Extract the (x, y) coordinate from the center of the cell holding the provided text.  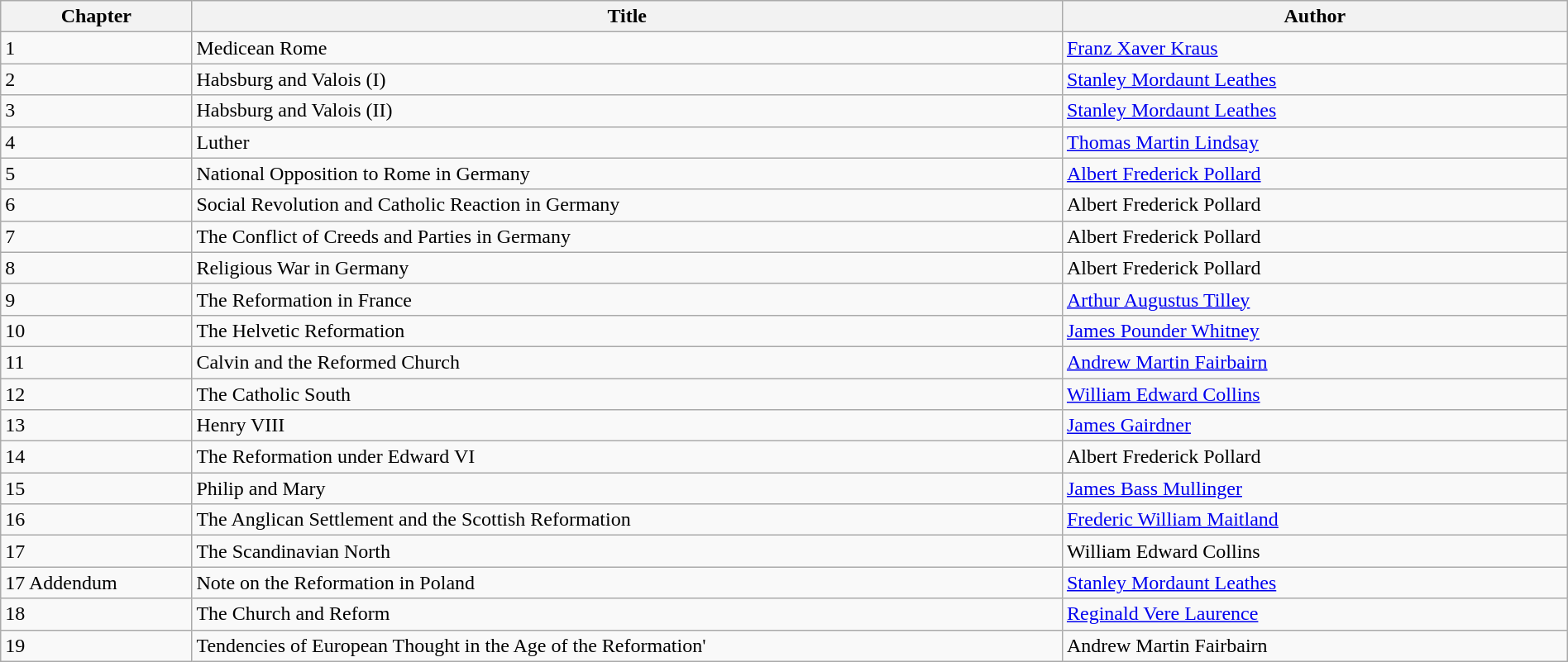
Habsburg and Valois (II) (627, 111)
17 Addendum (96, 583)
6 (96, 205)
Philip and Mary (627, 488)
14 (96, 457)
The Church and Reform (627, 614)
The Reformation in France (627, 299)
Thomas Martin Lindsay (1315, 142)
11 (96, 362)
2 (96, 79)
12 (96, 394)
4 (96, 142)
15 (96, 488)
The Reformation under Edward VI (627, 457)
The Scandinavian North (627, 551)
James Gairdner (1315, 426)
The Anglican Settlement and the Scottish Reformation (627, 520)
9 (96, 299)
Henry VIII (627, 426)
8 (96, 268)
16 (96, 520)
The Conflict of Creeds and Parties in Germany (627, 236)
Franz Xaver Kraus (1315, 48)
Tendencies of European Thought in the Age of the Reformation' (627, 645)
13 (96, 426)
5 (96, 174)
Note on the Reformation in Poland (627, 583)
Medicean Rome (627, 48)
19 (96, 645)
Chapter (96, 17)
National Opposition to Rome in Germany (627, 174)
The Helvetic Reformation (627, 331)
Social Revolution and Catholic Reaction in Germany (627, 205)
Title (627, 17)
3 (96, 111)
Author (1315, 17)
James Bass Mullinger (1315, 488)
Calvin and the Reformed Church (627, 362)
Arthur Augustus Tilley (1315, 299)
Frederic William Maitland (1315, 520)
10 (96, 331)
Religious War in Germany (627, 268)
1 (96, 48)
18 (96, 614)
Habsburg and Valois (I) (627, 79)
The Catholic South (627, 394)
17 (96, 551)
Reginald Vere Laurence (1315, 614)
James Pounder Whitney (1315, 331)
7 (96, 236)
Luther (627, 142)
